For the text-containing cell, return its midpoint in [x, y] coordinate format. 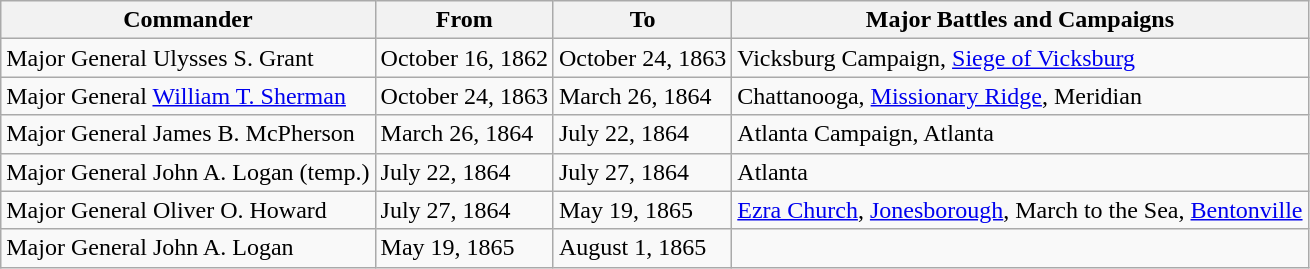
Major General William T. Sherman [188, 96]
Major General John A. Logan [188, 248]
October 16, 1862 [464, 58]
Major General John A. Logan (temp.) [188, 172]
From [464, 20]
Major General Ulysses S. Grant [188, 58]
Atlanta Campaign, Atlanta [1020, 134]
Chattanooga, Missionary Ridge, Meridian [1020, 96]
Commander [188, 20]
Atlanta [1020, 172]
Major General James B. McPherson [188, 134]
Major General Oliver O. Howard [188, 210]
Vicksburg Campaign, Siege of Vicksburg [1020, 58]
Major Battles and Campaigns [1020, 20]
August 1, 1865 [642, 248]
To [642, 20]
Ezra Church, Jonesborough, March to the Sea, Bentonville [1020, 210]
